Search for the cell housing the specified text and yield its (X, Y) center coordinate. 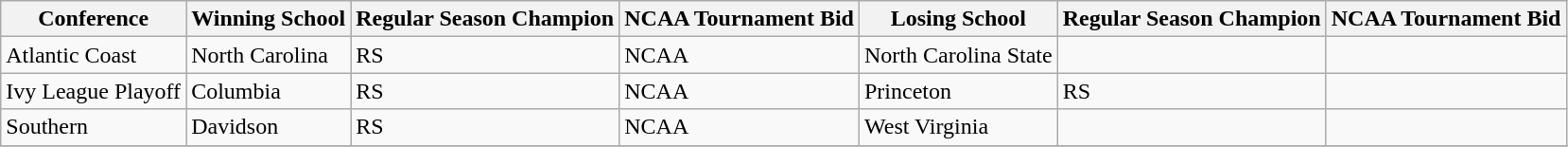
Davidson (269, 127)
Columbia (269, 91)
Princeton (958, 91)
Ivy League Playoff (94, 91)
Atlantic Coast (94, 55)
North Carolina (269, 55)
West Virginia (958, 127)
Losing School (958, 19)
Winning School (269, 19)
Conference (94, 19)
Southern (94, 127)
North Carolina State (958, 55)
